Find where the given text appears and provide that cell's center as [X, Y] coordinate. 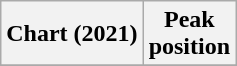
Peakposition [189, 34]
Chart (2021) [72, 34]
